Output the (X, Y) coordinate of the center of the cell containing the given text.  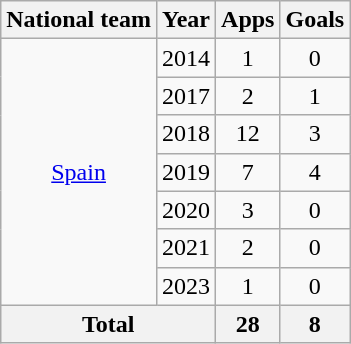
8 (315, 324)
Goals (315, 20)
National team (79, 20)
2021 (186, 248)
2023 (186, 286)
12 (248, 134)
2018 (186, 134)
2020 (186, 210)
4 (315, 172)
Total (108, 324)
2019 (186, 172)
7 (248, 172)
28 (248, 324)
Year (186, 20)
2017 (186, 96)
2014 (186, 58)
Apps (248, 20)
Spain (79, 172)
